From the cell containing the given text, extract its center point as (X, Y) coordinate. 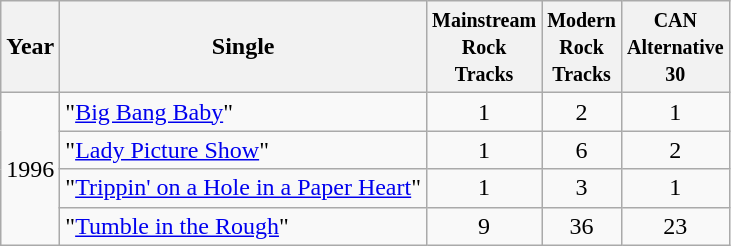
"Big Bang Baby" (244, 112)
23 (676, 226)
9 (484, 226)
"Trippin' on a Hole in a Paper Heart" (244, 188)
Modern Rock Tracks (582, 47)
36 (582, 226)
"Tumble in the Rough" (244, 226)
Single (244, 47)
Year (30, 47)
6 (582, 150)
1996 (30, 169)
"Lady Picture Show" (244, 150)
CAN Alternative 30 (676, 47)
Mainstream Rock Tracks (484, 47)
3 (582, 188)
